Scan for the cell matching the given text and deliver its (X, Y) coordinate at center. 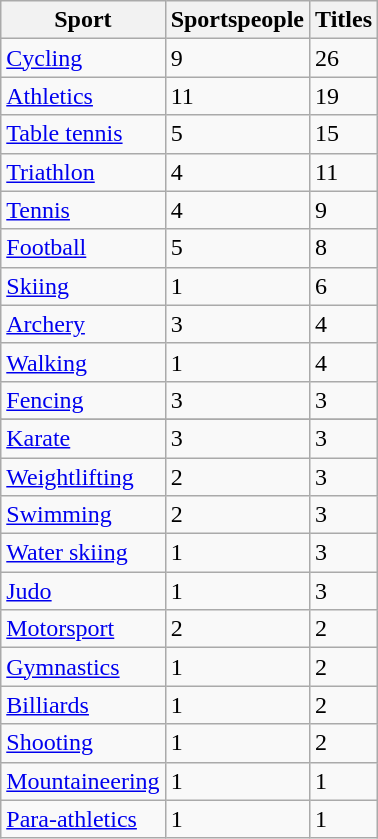
Walking (83, 362)
8 (344, 248)
Gymnastics (83, 667)
Billiards (83, 705)
Football (83, 248)
Sportspeople (237, 20)
Titles (344, 20)
Table tennis (83, 134)
19 (344, 96)
Athletics (83, 96)
26 (344, 58)
Sport (83, 20)
Cycling (83, 58)
Judo (83, 591)
Water skiing (83, 553)
Karate (83, 438)
Motorsport (83, 629)
Mountaineering (83, 781)
6 (344, 286)
Weightlifting (83, 477)
Triathlon (83, 172)
Para-athletics (83, 819)
Shooting (83, 743)
15 (344, 134)
Swimming (83, 515)
Skiing (83, 286)
Archery (83, 324)
Fencing (83, 400)
Tennis (83, 210)
